Pinpoint the cell where the given text exists, returning its (X, Y) midpoint coordinate. 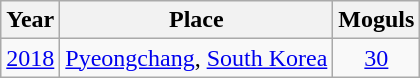
Moguls (376, 20)
Pyeongchang, South Korea (196, 58)
Year (30, 20)
Place (196, 20)
30 (376, 58)
2018 (30, 58)
